Extract the (x, y) coordinate from the center of the cell holding the provided text.  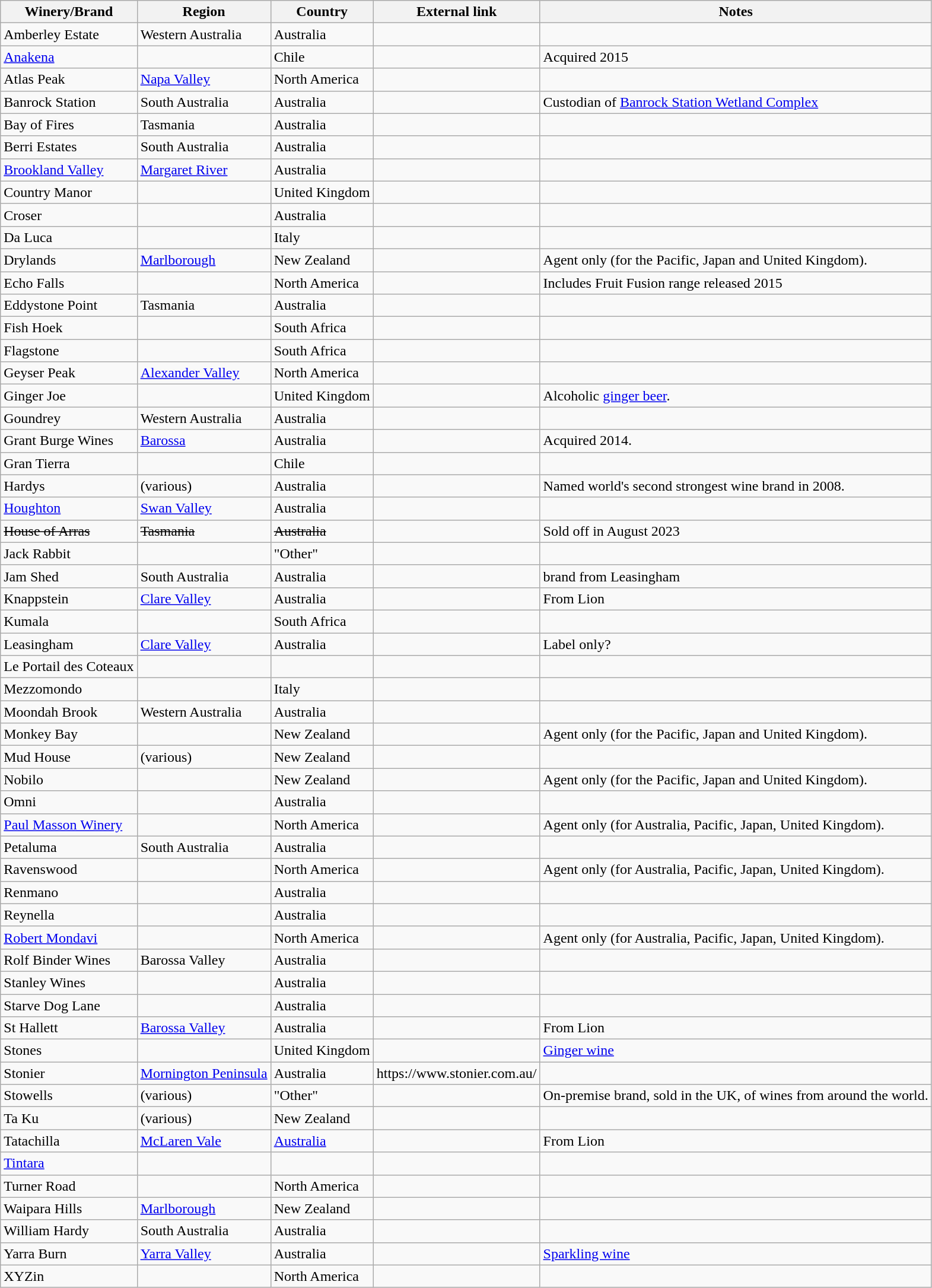
Flagstone (69, 351)
Omni (69, 802)
Hardys (69, 486)
Stowells (69, 1096)
Alexander Valley (204, 373)
Stonier (69, 1073)
Anakena (69, 57)
Named world's second strongest wine brand in 2008. (736, 486)
Banrock Station (69, 102)
Yarra Valley (204, 1254)
External link (457, 12)
Ginger wine (736, 1051)
Petaluma (69, 847)
Berri Estates (69, 147)
On-premise brand, sold in the UK, of wines from around the world. (736, 1096)
brand from Leasingham (736, 576)
Da Luca (69, 237)
Mud House (69, 757)
Tintara (69, 1163)
Leasingham (69, 644)
Bay of Fires (69, 125)
St Hallett (69, 1028)
XYZin (69, 1276)
Stones (69, 1051)
Turner Road (69, 1186)
Eddystone Point (69, 306)
Jam Shed (69, 576)
Acquired 2014. (736, 441)
Moondah Brook (69, 712)
Waipara Hills (69, 1209)
Goundrey (69, 418)
Margaret River (204, 170)
Label only? (736, 644)
Region (204, 12)
Yarra Burn (69, 1254)
Country Manor (69, 192)
Swan Valley (204, 508)
Includes Fruit Fusion range released 2015 (736, 283)
William Hardy (69, 1231)
Echo Falls (69, 283)
Ta Ku (69, 1118)
Drylands (69, 260)
Brookland Valley (69, 170)
Sparkling wine (736, 1254)
Mornington Peninsula (204, 1073)
Amberley Estate (69, 34)
Tatachilla (69, 1141)
Barossa (204, 441)
Ginger Joe (69, 396)
Renmano (69, 892)
Reynella (69, 915)
Kumala (69, 621)
Le Portail des Coteaux (69, 667)
Notes (736, 12)
Alcoholic ginger beer. (736, 396)
Atlas Peak (69, 79)
Winery/Brand (69, 12)
Geyser Peak (69, 373)
Starve Dog Lane (69, 1006)
Knappstein (69, 599)
Houghton (69, 508)
Paul Masson Winery (69, 825)
Croser (69, 215)
Napa Valley (204, 79)
Nobilo (69, 780)
Sold off in August 2023 (736, 531)
Jack Rabbit (69, 554)
House of Arras (69, 531)
Country (322, 12)
Ravenswood (69, 870)
Robert Mondavi (69, 937)
Custodian of Banrock Station Wetland Complex (736, 102)
Grant Burge Wines (69, 441)
Mezzomondo (69, 689)
Fish Hoek (69, 328)
Acquired 2015 (736, 57)
Rolf Binder Wines (69, 960)
https://www.stonier.com.au/ (457, 1073)
McLaren Vale (204, 1141)
Monkey Bay (69, 734)
Gran Tierra (69, 463)
Stanley Wines (69, 982)
